For the text-containing cell, return its midpoint in [X, Y] coordinate format. 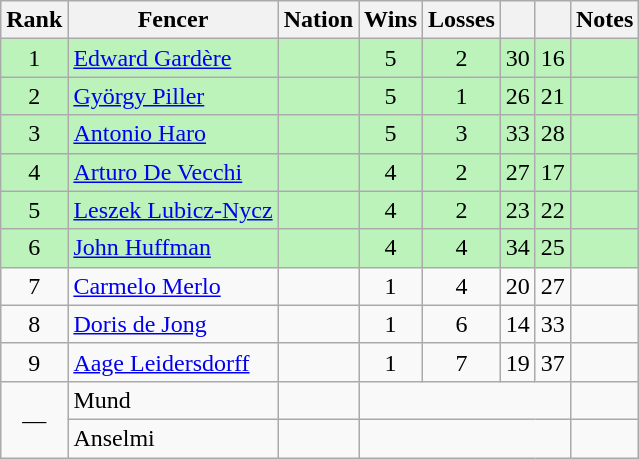
21 [552, 96]
17 [552, 172]
8 [34, 324]
25 [552, 248]
19 [518, 362]
9 [34, 362]
Antonio Haro [173, 134]
22 [552, 210]
Wins [391, 20]
14 [518, 324]
György Piller [173, 96]
28 [552, 134]
Carmelo Merlo [173, 286]
26 [518, 96]
Losses [462, 20]
John Huffman [173, 248]
Edward Gardère [173, 58]
Aage Leidersdorff [173, 362]
Anselmi [173, 438]
Leszek Lubicz-Nycz [173, 210]
20 [518, 286]
16 [552, 58]
— [34, 419]
34 [518, 248]
Nation [318, 20]
Fencer [173, 20]
23 [518, 210]
Arturo De Vecchi [173, 172]
Mund [173, 400]
Rank [34, 20]
Notes [604, 20]
30 [518, 58]
Doris de Jong [173, 324]
37 [552, 362]
